Pinpoint the cell where the given text exists, returning its (x, y) midpoint coordinate. 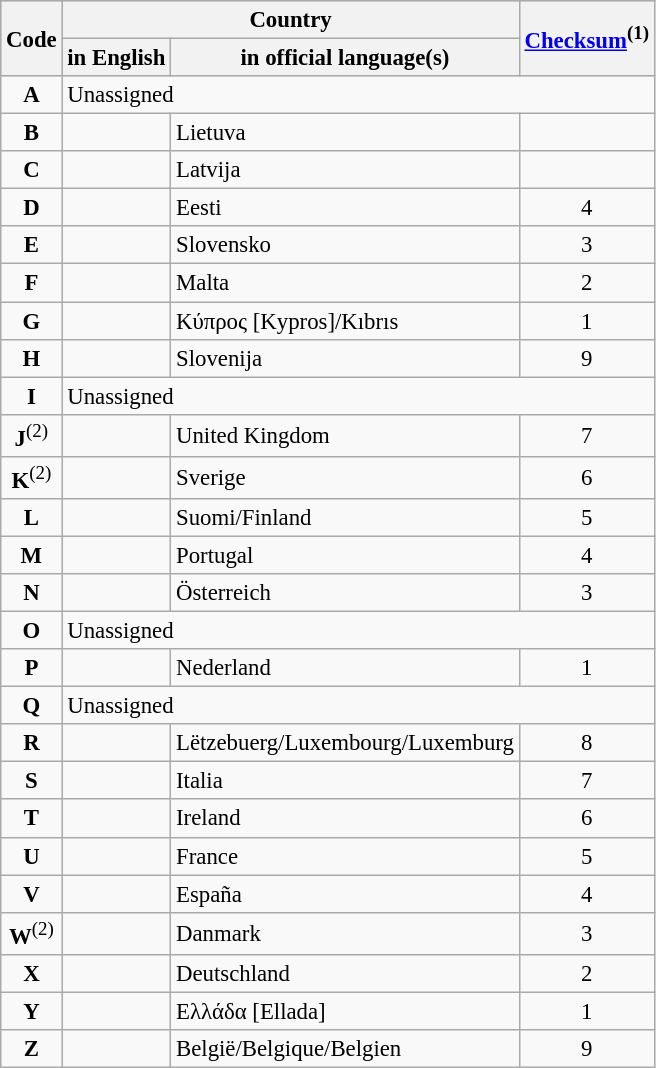
Nederland (345, 668)
T (32, 819)
W(2) (32, 933)
N (32, 593)
Lëtzebuerg/Luxembourg/Luxemburg (345, 743)
Checksum(1) (586, 38)
Slovensko (345, 245)
Italia (345, 781)
Sverige (345, 478)
France (345, 856)
Malta (345, 283)
Slovenija (345, 358)
I (32, 396)
Z (32, 1049)
M (32, 555)
C (32, 170)
Österreich (345, 593)
U (32, 856)
Q (32, 706)
in English (116, 58)
Code (32, 38)
Deutschland (345, 974)
Ireland (345, 819)
8 (586, 743)
Portugal (345, 555)
Eesti (345, 208)
Κύπρος [Kypros]/Kıbrıs (345, 321)
H (32, 358)
Danmark (345, 933)
V (32, 894)
Y (32, 1011)
L (32, 518)
K(2) (32, 478)
A (32, 95)
België/Belgique/Belgien (345, 1049)
D (32, 208)
F (32, 283)
in official language(s) (345, 58)
G (32, 321)
Latvija (345, 170)
E (32, 245)
Suomi/Finland (345, 518)
Country (290, 20)
R (32, 743)
S (32, 781)
P (32, 668)
Ελλάδα [Ellada] (345, 1011)
United Kingdom (345, 435)
J(2) (32, 435)
España (345, 894)
X (32, 974)
B (32, 133)
O (32, 631)
Lietuva (345, 133)
